Pinpoint the cell where the given text exists, returning its (X, Y) midpoint coordinate. 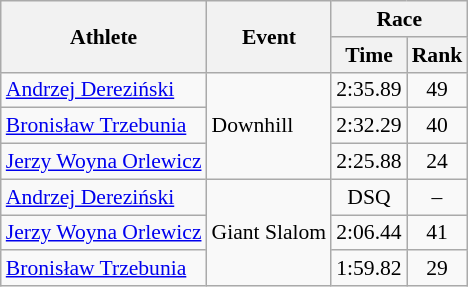
Downhill (270, 126)
Race (399, 19)
Rank (438, 55)
Event (270, 36)
40 (438, 126)
– (438, 197)
2:35.89 (368, 90)
49 (438, 90)
41 (438, 233)
Athlete (104, 36)
Time (368, 55)
24 (438, 162)
DSQ (368, 197)
1:59.82 (368, 269)
Giant Slalom (270, 232)
29 (438, 269)
2:25.88 (368, 162)
2:32.29 (368, 126)
2:06.44 (368, 233)
